From the cell containing the given text, extract its center point as [x, y] coordinate. 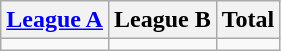
League A [55, 20]
League B [162, 20]
Total [248, 20]
